Pinpoint the cell where the given text exists, returning its [x, y] midpoint coordinate. 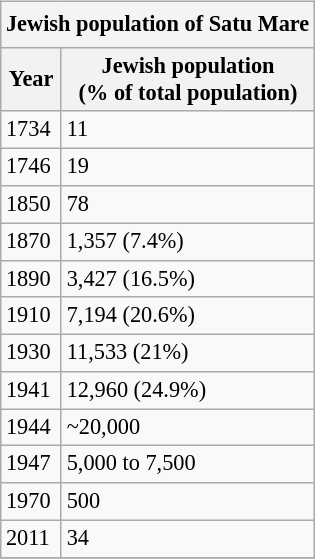
11 [188, 130]
~20,000 [188, 428]
12,960 (24.9%) [188, 390]
19 [188, 168]
1947 [32, 464]
Jewish population (% of total population) [188, 79]
1930 [32, 352]
1941 [32, 390]
1,357 (7.4%) [188, 242]
1890 [32, 278]
500 [188, 502]
11,533 (21%) [188, 352]
2011 [32, 538]
78 [188, 204]
3,427 (16.5%) [188, 278]
1734 [32, 130]
1850 [32, 204]
Year [32, 79]
5,000 to 7,500 [188, 464]
Jewish population of Satu Mare [158, 24]
1944 [32, 428]
1746 [32, 168]
7,194 (20.6%) [188, 316]
1910 [32, 316]
1970 [32, 502]
34 [188, 538]
1870 [32, 242]
